Capture the cell that displays the provided text and extract its [X, Y] central coordinate. 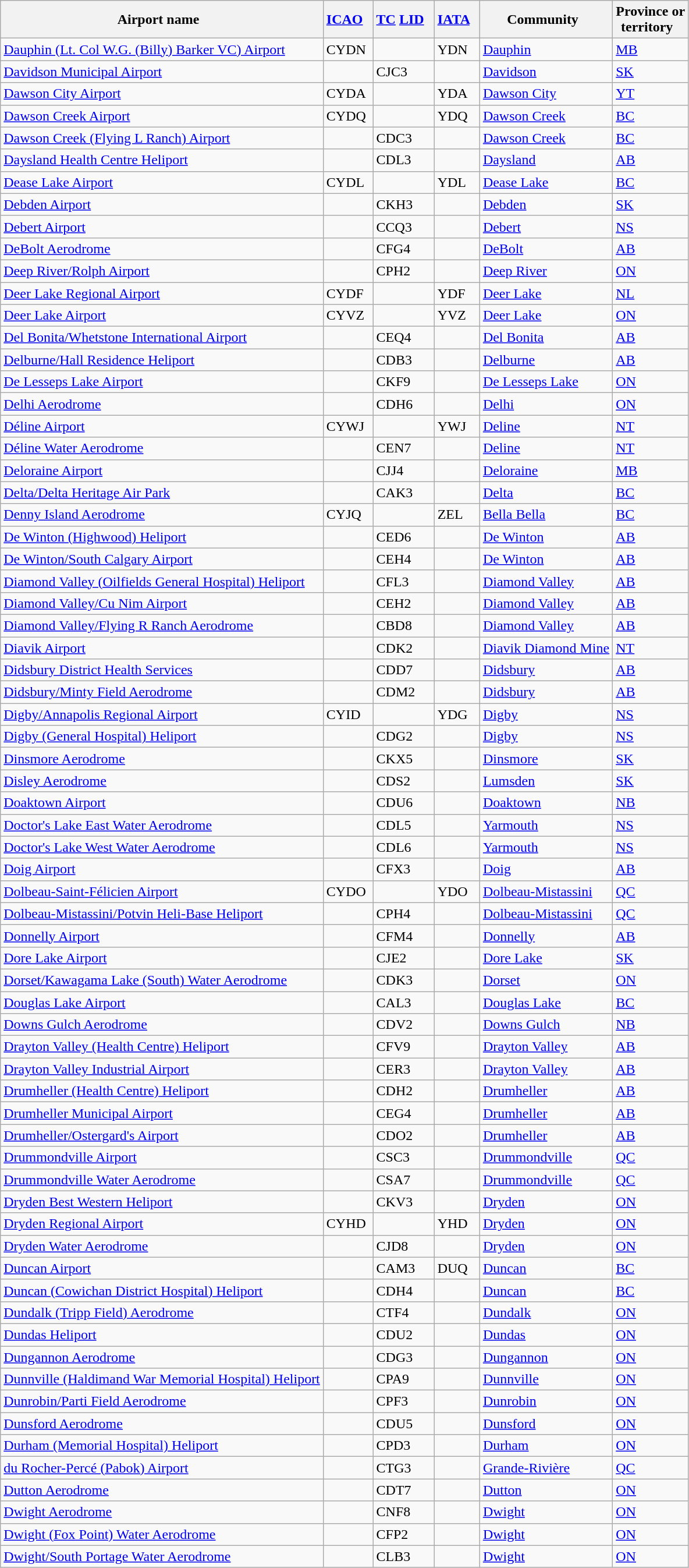
Donnelly Airport [162, 936]
CNF8 [404, 1512]
Daysland [546, 160]
CPH2 [404, 271]
Deloraine [546, 470]
De Winton (Highwood) Heliport [162, 537]
Dease Lake Airport [162, 182]
CDH4 [404, 1290]
Delhi Aerodrome [162, 404]
Drummondville Airport [162, 1158]
Davidson Municipal Airport [162, 72]
TC LID [404, 20]
CDO2 [404, 1135]
CLB3 [404, 1556]
Community [546, 20]
Lumsden [546, 781]
CEH4 [404, 559]
Dungannon Aerodrome [162, 1357]
Doctor's Lake East Water Aerodrome [162, 825]
Douglas Lake Airport [162, 1002]
ICAO [348, 20]
Dorset [546, 980]
Dease Lake [546, 182]
Del Bonita/Whetstone International Airport [162, 338]
Dore Lake Airport [162, 958]
CEH2 [404, 603]
CFX3 [404, 869]
Doig Airport [162, 869]
Dunrobin [546, 1401]
Dore Lake [546, 958]
Durham [546, 1446]
CCQ3 [404, 226]
Diavik Airport [162, 648]
Didsbury/Minty Field Aerodrome [162, 692]
Debert Airport [162, 226]
Dinsmore Aerodrome [162, 759]
Dauphin [546, 49]
Debden [546, 204]
Dinsmore [546, 759]
Dawson Creek Airport [162, 116]
Doctor's Lake West Water Aerodrome [162, 847]
Deer Lake Regional Airport [162, 293]
Dunnville (Haldimand War Memorial Hospital) Heliport [162, 1379]
CYJQ [348, 515]
Doig [546, 869]
De Lesseps Lake [546, 382]
CTF4 [404, 1312]
CDL3 [404, 160]
CYWJ [348, 426]
Dauphin (Lt. Col W.G. (Billy) Barker VC) Airport [162, 49]
Dawson Creek (Flying L Ranch) Airport [162, 138]
Douglas Lake [546, 1002]
YDL [457, 182]
Delta/Delta Heritage Air Park [162, 493]
CYID [348, 714]
CDB3 [404, 360]
Dunrobin/Parti Field Aerodrome [162, 1401]
CYDF [348, 293]
CEN7 [404, 448]
Diamond Valley (Oilfields General Hospital) Heliport [162, 581]
CBD8 [404, 625]
CDK2 [404, 648]
Dunnville [546, 1379]
CDK3 [404, 980]
NL [651, 293]
Digby/Annapolis Regional Airport [162, 714]
Dorset/Kawagama Lake (South) Water Aerodrome [162, 980]
YDQ [457, 116]
CPD3 [404, 1446]
Drayton Valley Industrial Airport [162, 1069]
Davidson [546, 72]
CFL3 [404, 581]
CPF3 [404, 1401]
Dolbeau-Saint-Félicien Airport [162, 891]
De Winton/South Calgary Airport [162, 559]
Dungannon [546, 1357]
CJC3 [404, 72]
CDU6 [404, 803]
Drummondville Water Aerodrome [162, 1180]
CYDQ [348, 116]
YDN [457, 49]
Downs Gulch Aerodrome [162, 1025]
Dundalk (Tripp Field) Aerodrome [162, 1312]
CDT7 [404, 1490]
CER3 [404, 1069]
CDM2 [404, 692]
Dutton [546, 1490]
CSA7 [404, 1180]
CKV3 [404, 1202]
Dwight Aerodrome [162, 1512]
ZEL [457, 515]
Dunsford [546, 1424]
Déline Water Aerodrome [162, 448]
Deep River/Rolph Airport [162, 271]
YVZ [457, 316]
CAM3 [404, 1268]
Donnelly [546, 936]
CYDO [348, 891]
du Rocher-Percé (Pabok) Airport [162, 1468]
CDL6 [404, 847]
Deep River [546, 271]
Dundas Heliport [162, 1335]
Drumheller/Ostergard's Airport [162, 1135]
CEQ4 [404, 338]
CJD8 [404, 1246]
Dryden Water Aerodrome [162, 1246]
Duncan Airport [162, 1268]
Deer Lake Airport [162, 316]
Airport name [162, 20]
CYDL [348, 182]
Digby (General Hospital) Heliport [162, 737]
CYVZ [348, 316]
CKX5 [404, 759]
CDD7 [404, 670]
CDL5 [404, 825]
CDS2 [404, 781]
Dutton Aerodrome [162, 1490]
Delta [546, 493]
CKF9 [404, 382]
Diavik Diamond Mine [546, 648]
CDG3 [404, 1357]
IATA [457, 20]
CDH6 [404, 404]
YT [651, 94]
Denny Island Aerodrome [162, 515]
CDU2 [404, 1335]
Delburne [546, 360]
CFP2 [404, 1534]
Diamond Valley/Flying R Ranch Aerodrome [162, 625]
CFG4 [404, 249]
Bella Bella [546, 515]
Daysland Health Centre Heliport [162, 160]
CAK3 [404, 493]
Drumheller (Health Centre) Heliport [162, 1091]
CJE2 [404, 958]
Dawson City Airport [162, 94]
Delburne/Hall Residence Heliport [162, 360]
Drumheller Municipal Airport [162, 1113]
Dwight (Fox Point) Water Aerodrome [162, 1534]
CAL3 [404, 1002]
Disley Aerodrome [162, 781]
Déline Airport [162, 426]
CJJ4 [404, 470]
Dunsford Aerodrome [162, 1424]
Drayton Valley (Health Centre) Heliport [162, 1047]
CYHD [348, 1224]
CDU5 [404, 1424]
YDF [457, 293]
CDG2 [404, 737]
Durham (Memorial Hospital) Heliport [162, 1446]
Debert [546, 226]
Dryden Regional Airport [162, 1224]
Deloraine Airport [162, 470]
DeBolt [546, 249]
CYDA [348, 94]
CDV2 [404, 1025]
YDA [457, 94]
CFV9 [404, 1047]
Grande-Rivière [546, 1468]
CTG3 [404, 1468]
Dundalk [546, 1312]
Dryden Best Western Heliport [162, 1202]
Didsbury District Health Services [162, 670]
CSC3 [404, 1158]
Del Bonita [546, 338]
CPH4 [404, 914]
CFM4 [404, 936]
CDH2 [404, 1091]
Dawson City [546, 94]
CEG4 [404, 1113]
DeBolt Aerodrome [162, 249]
Duncan (Cowichan District Hospital) Heliport [162, 1290]
Doaktown [546, 803]
De Lesseps Lake Airport [162, 382]
DUQ [457, 1268]
YDG [457, 714]
Province orterritory [651, 20]
YDO [457, 891]
Diamond Valley/Cu Nim Airport [162, 603]
CED6 [404, 537]
Debden Airport [162, 204]
YWJ [457, 426]
CPA9 [404, 1379]
Dolbeau-Mistassini/Potvin Heli-Base Heliport [162, 914]
Doaktown Airport [162, 803]
Dwight/South Portage Water Aerodrome [162, 1556]
Downs Gulch [546, 1025]
YHD [457, 1224]
CDC3 [404, 138]
Dundas [546, 1335]
CKH3 [404, 204]
Delhi [546, 404]
CYDN [348, 49]
